Return [X, Y] of the center of cell containing provided text 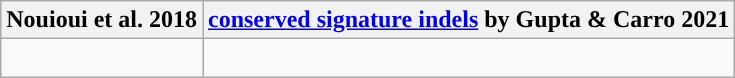
Nouioui et al. 2018 [102, 20]
conserved signature indels by Gupta & Carro 2021 [468, 20]
